Find where the given text appears and provide that cell's center as [X, Y] coordinate. 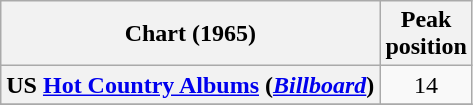
US Hot Country Albums (Billboard) [190, 85]
14 [426, 85]
Chart (1965) [190, 34]
Peakposition [426, 34]
